Pinpoint the cell where the given text exists, returning its (X, Y) midpoint coordinate. 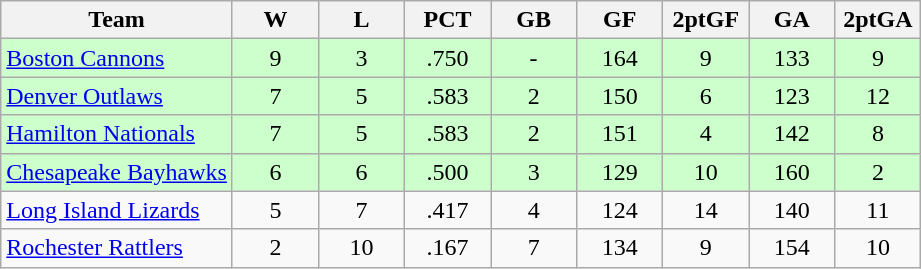
Long Island Lizards (117, 210)
Team (117, 20)
2ptGA (878, 20)
134 (620, 248)
154 (792, 248)
123 (792, 96)
GF (620, 20)
GA (792, 20)
129 (620, 172)
Chesapeake Bayhawks (117, 172)
150 (620, 96)
133 (792, 58)
.167 (448, 248)
14 (706, 210)
164 (620, 58)
Denver Outlaws (117, 96)
151 (620, 134)
8 (878, 134)
GB (534, 20)
140 (792, 210)
.417 (448, 210)
160 (792, 172)
Boston Cannons (117, 58)
124 (620, 210)
.750 (448, 58)
PCT (448, 20)
142 (792, 134)
12 (878, 96)
W (275, 20)
11 (878, 210)
- (534, 58)
2ptGF (706, 20)
Rochester Rattlers (117, 248)
L (361, 20)
Hamilton Nationals (117, 134)
.500 (448, 172)
